For the text-containing cell, return its midpoint in [X, Y] coordinate format. 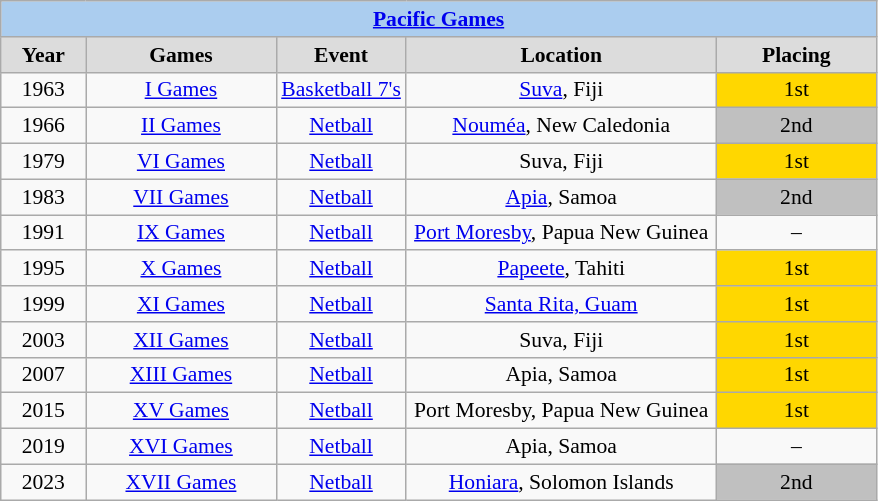
1995 [44, 269]
Location [561, 55]
Pacific Games [439, 19]
XIII Games [181, 375]
Event [341, 55]
X Games [181, 269]
2003 [44, 340]
1991 [44, 233]
II Games [181, 126]
XII Games [181, 340]
2019 [44, 447]
Year [44, 55]
Nouméa, New Caledonia [561, 126]
Papeete, Tahiti [561, 269]
1979 [44, 162]
XVII Games [181, 482]
XI Games [181, 304]
1966 [44, 126]
I Games [181, 90]
2023 [44, 482]
VII Games [181, 197]
1999 [44, 304]
1963 [44, 90]
Games [181, 55]
Placing [796, 55]
XV Games [181, 411]
XVI Games [181, 447]
2007 [44, 375]
Honiara, Solomon Islands [561, 482]
IX Games [181, 233]
Santa Rita, Guam [561, 304]
Basketball 7's [341, 90]
VI Games [181, 162]
1983 [44, 197]
2015 [44, 411]
